Scan for the cell matching the given text and deliver its [x, y] coordinate at center. 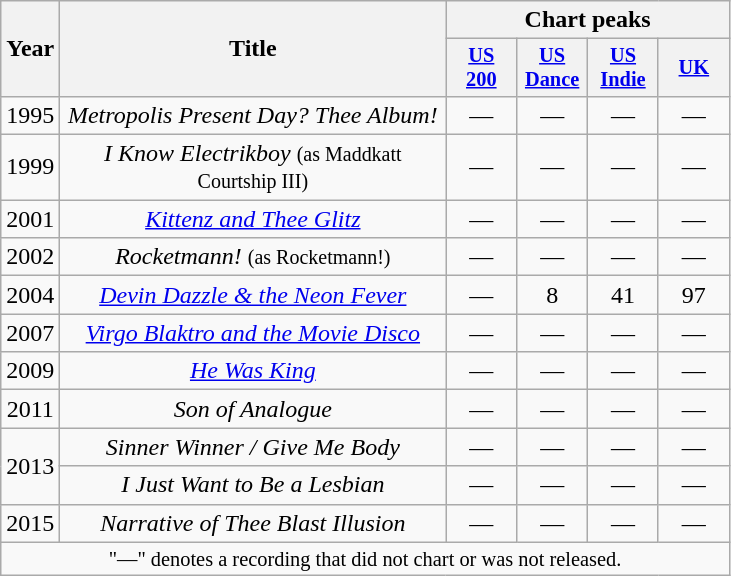
UK [694, 68]
US Indie [624, 68]
Narrative of Thee Blast Illusion [253, 523]
97 [694, 295]
I Know Electrikboy (as Maddkatt Courtship III) [253, 168]
2009 [30, 371]
Virgo Blaktro and the Movie Disco [253, 333]
Title [253, 49]
US Dance [552, 68]
Year [30, 49]
Sinner Winner / Give Me Body [253, 447]
Kittenz and Thee Glitz [253, 219]
2004 [30, 295]
Son of Analogue [253, 409]
2001 [30, 219]
Metropolis Present Day? Thee Album! [253, 115]
41 [624, 295]
Rocketmann! (as Rocketmann!) [253, 257]
He Was King [253, 371]
2011 [30, 409]
US 200 [482, 68]
8 [552, 295]
2007 [30, 333]
1995 [30, 115]
2013 [30, 466]
1999 [30, 168]
I Just Want to Be a Lesbian [253, 485]
2015 [30, 523]
Chart peaks [588, 20]
2002 [30, 257]
"—" denotes a recording that did not chart or was not released. [366, 559]
Devin Dazzle & the Neon Fever [253, 295]
